Detect which cell encompasses the target text, then output its (X, Y) center coordinate. 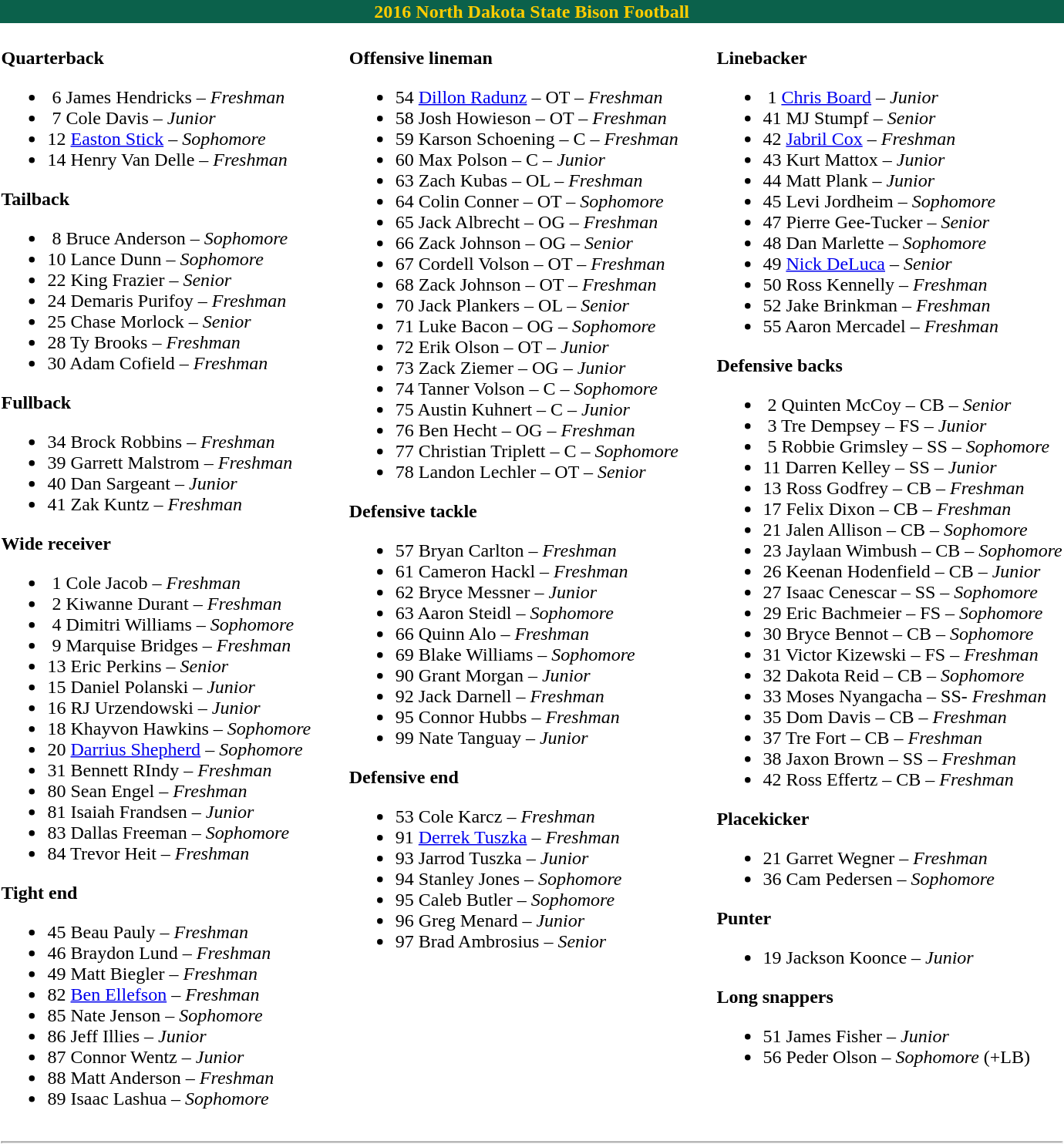
2016 North Dakota State Bison Football (532, 12)
